Return (x, y) of the center of cell containing provided text 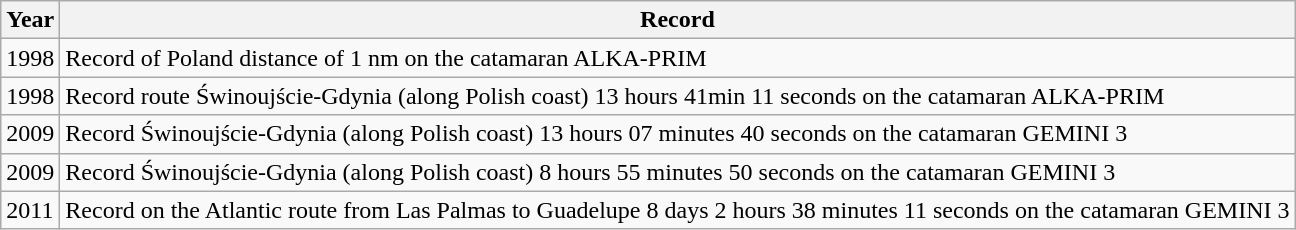
Record route Świnoujście-Gdynia (along Polish coast) 13 hours 41min 11 seconds on the catamaran ALKA-PRIM (678, 96)
Record (678, 20)
Record Świnoujście-Gdynia (along Polish coast) 13 hours 07 minutes 40 seconds on the catamaran GEMINI 3 (678, 134)
Record Świnoujście-Gdynia (along Polish coast) 8 hours 55 minutes 50 seconds on the catamaran GEMINI 3 (678, 172)
Year (30, 20)
2011 (30, 210)
Record on the Atlantic route from Las Palmas to Guadelupe 8 days 2 hours 38 minutes 11 seconds on the catamaran GEMINI 3 (678, 210)
Record of Poland distance of 1 nm on the catamaran ALKA-PRIM (678, 58)
